Identify which cell holds the provided text, then report its (x, y) central coordinate. 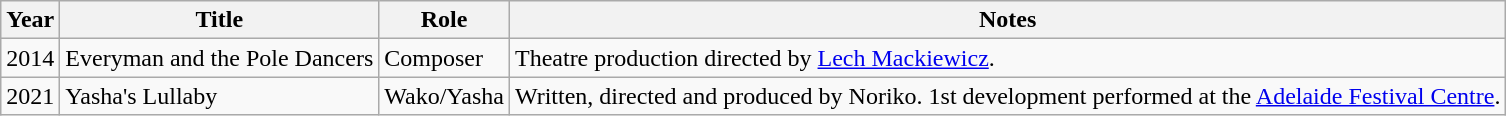
Theatre production directed by Lech Mackiewicz. (1007, 58)
Yasha's Lullaby (220, 96)
Notes (1007, 20)
Role (444, 20)
Composer (444, 58)
Written, directed and produced by Noriko. 1st development performed at the Adelaide Festival Centre. (1007, 96)
Title (220, 20)
Everyman and the Pole Dancers (220, 58)
Wako/Yasha (444, 96)
2014 (30, 58)
2021 (30, 96)
Year (30, 20)
